Return [x, y] of the center of cell containing provided text 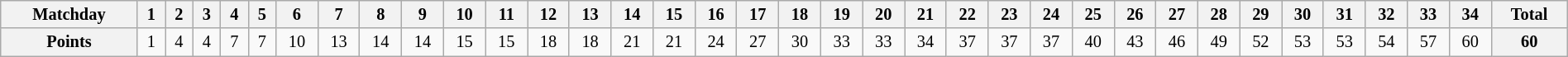
32 [1386, 14]
23 [1009, 14]
54 [1386, 42]
26 [1135, 14]
22 [968, 14]
5 [261, 14]
Points [69, 42]
43 [1135, 42]
11 [506, 14]
12 [549, 14]
49 [1219, 42]
40 [1093, 42]
2 [179, 14]
57 [1429, 42]
6 [298, 14]
52 [1260, 42]
3 [207, 14]
9 [423, 14]
46 [1178, 42]
31 [1345, 14]
19 [842, 14]
29 [1260, 14]
Matchday [69, 14]
20 [883, 14]
Total [1529, 14]
17 [758, 14]
16 [716, 14]
8 [380, 14]
25 [1093, 14]
28 [1219, 14]
